Pinpoint the cell where the given text exists, returning its (X, Y) midpoint coordinate. 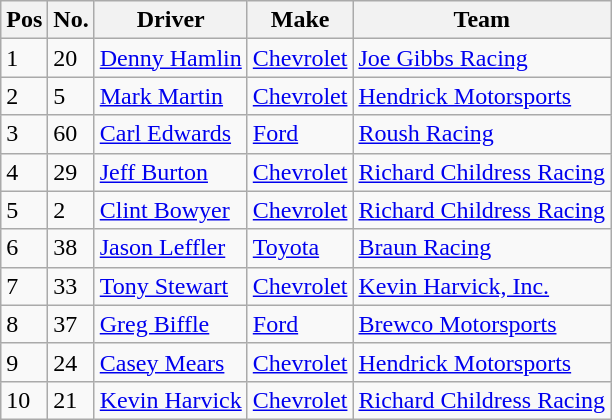
37 (71, 324)
Greg Biffle (170, 324)
24 (71, 362)
29 (71, 172)
Driver (170, 20)
20 (71, 58)
Braun Racing (482, 248)
Team (482, 20)
Jason Leffler (170, 248)
7 (24, 286)
Carl Edwards (170, 134)
60 (71, 134)
21 (71, 400)
8 (24, 324)
Jeff Burton (170, 172)
Kevin Harvick (170, 400)
Joe Gibbs Racing (482, 58)
10 (24, 400)
38 (71, 248)
Pos (24, 20)
Make (300, 20)
4 (24, 172)
3 (24, 134)
Tony Stewart (170, 286)
Casey Mears (170, 362)
Clint Bowyer (170, 210)
Denny Hamlin (170, 58)
1 (24, 58)
Roush Racing (482, 134)
Kevin Harvick, Inc. (482, 286)
33 (71, 286)
9 (24, 362)
Mark Martin (170, 96)
6 (24, 248)
Toyota (300, 248)
No. (71, 20)
Brewco Motorsports (482, 324)
